From the cell containing the given text, extract its center point as [X, Y] coordinate. 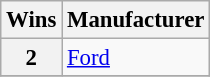
2 [32, 58]
Manufacturer [136, 20]
Wins [32, 20]
Ford [136, 58]
